For the text-containing cell, return its midpoint in [X, Y] coordinate format. 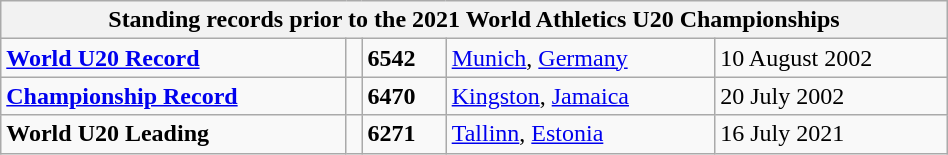
Tallinn, Estonia [580, 134]
Kingston, Jamaica [580, 96]
Championship Record [174, 96]
Munich, Germany [580, 58]
20 July 2002 [832, 96]
10 August 2002 [832, 58]
World U20 Record [174, 58]
6470 [404, 96]
Standing records prior to the 2021 World Athletics U20 Championships [474, 20]
World U20 Leading [174, 134]
6542 [404, 58]
6271 [404, 134]
16 July 2021 [832, 134]
